Capture the cell that displays the provided text and extract its (x, y) central coordinate. 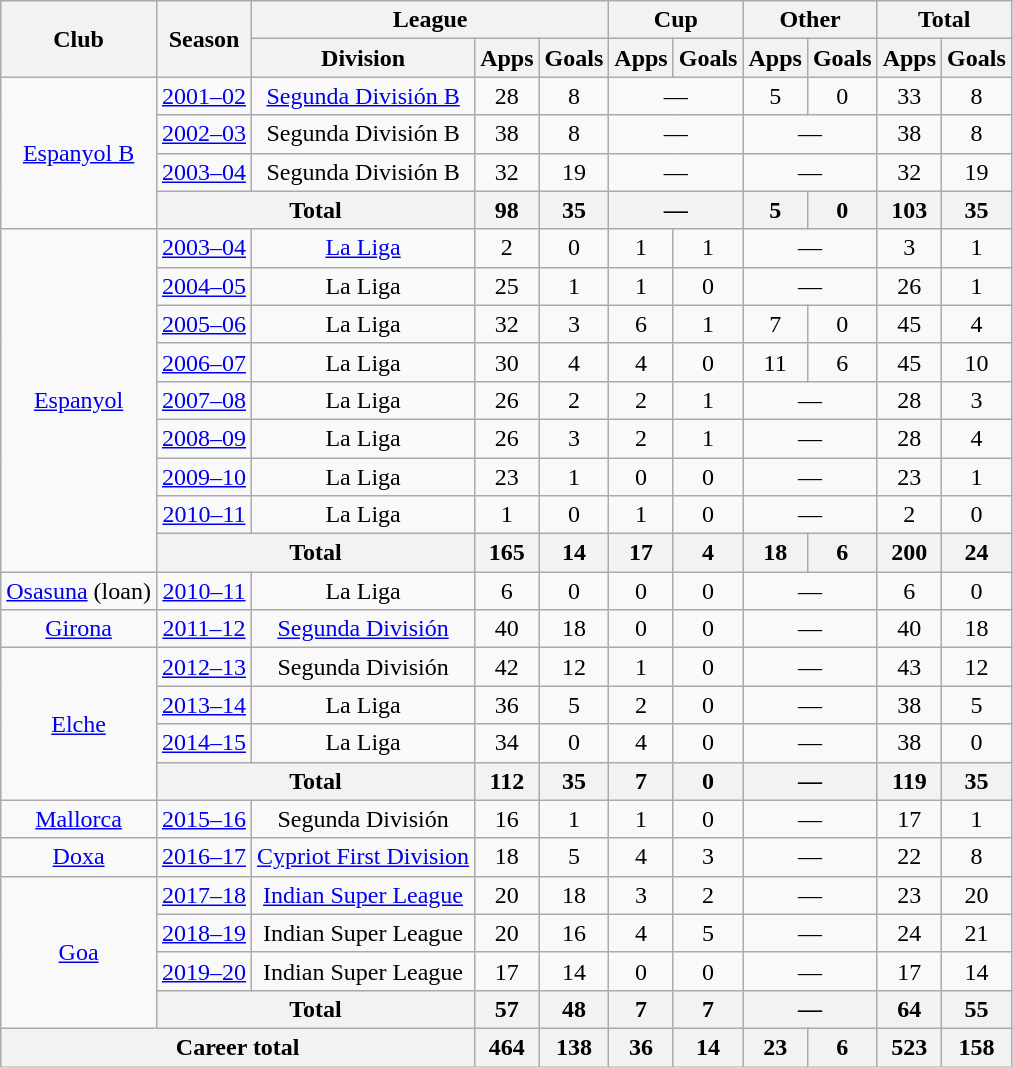
98 (507, 210)
Espanyol (79, 400)
200 (909, 553)
2018–19 (204, 933)
2005–06 (204, 324)
Other (810, 20)
2008–09 (204, 438)
2007–08 (204, 400)
League (430, 20)
523 (909, 1047)
2016–17 (204, 857)
22 (909, 857)
2014–15 (204, 743)
Doxa (79, 857)
2013–14 (204, 705)
2011–12 (204, 629)
2006–07 (204, 362)
2019–20 (204, 971)
112 (507, 781)
11 (775, 362)
Season (204, 39)
2002–03 (204, 134)
10 (977, 362)
2017–18 (204, 895)
34 (507, 743)
103 (909, 210)
Division (364, 58)
21 (977, 933)
119 (909, 781)
55 (977, 1009)
64 (909, 1009)
25 (507, 286)
Goa (79, 952)
Mallorca (79, 819)
42 (507, 667)
30 (507, 362)
Elche (79, 724)
165 (507, 553)
Cypriot First Division (364, 857)
2004–05 (204, 286)
158 (977, 1047)
2012–13 (204, 667)
2009–10 (204, 477)
33 (909, 96)
Espanyol B (79, 153)
464 (507, 1047)
Girona (79, 629)
48 (574, 1009)
2015–16 (204, 819)
2001–02 (204, 96)
57 (507, 1009)
Osasuna (loan) (79, 591)
138 (574, 1047)
Club (79, 39)
Career total (238, 1047)
Cup (676, 20)
43 (909, 667)
